Return [x, y] of the center of cell containing provided text 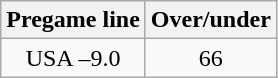
USA –9.0 [74, 58]
Pregame line [74, 20]
66 [210, 58]
Over/under [210, 20]
